From the cell containing the given text, extract its center point as [x, y] coordinate. 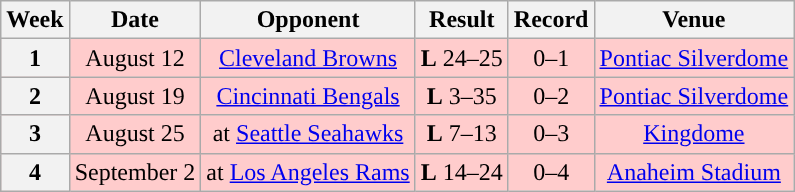
Anaheim Stadium [694, 172]
L 3–35 [462, 96]
L 14–24 [462, 172]
September 2 [135, 172]
Cleveland Browns [308, 58]
0–1 [551, 58]
Kingdome [694, 134]
4 [35, 172]
August 12 [135, 58]
0–2 [551, 96]
Opponent [308, 20]
Date [135, 20]
L 24–25 [462, 58]
0–4 [551, 172]
August 19 [135, 96]
3 [35, 134]
L 7–13 [462, 134]
0–3 [551, 134]
Cincinnati Bengals [308, 96]
2 [35, 96]
August 25 [135, 134]
Record [551, 20]
at Seattle Seahawks [308, 134]
Result [462, 20]
1 [35, 58]
Week [35, 20]
at Los Angeles Rams [308, 172]
Venue [694, 20]
